Locate the cell with the specified text and output its [x, y] center coordinate. 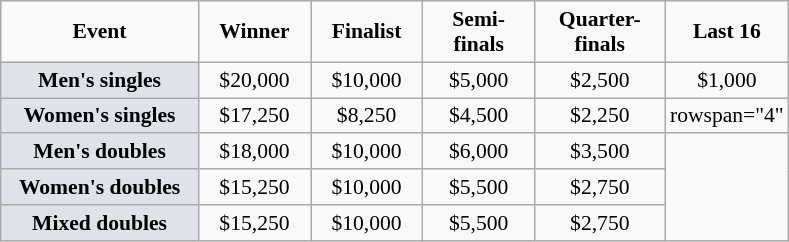
$4,500 [479, 116]
rowspan="4" [727, 116]
Men's doubles [100, 152]
Winner [254, 32]
Mixed doubles [100, 223]
$8,250 [366, 116]
$17,250 [254, 116]
$1,000 [727, 80]
Last 16 [727, 32]
$2,500 [600, 80]
$20,000 [254, 80]
Women's singles [100, 116]
$6,000 [479, 152]
Quarter-finals [600, 32]
Finalist [366, 32]
Semi-finals [479, 32]
Women's doubles [100, 187]
Men's singles [100, 80]
$2,250 [600, 116]
$18,000 [254, 152]
$5,000 [479, 80]
$3,500 [600, 152]
Event [100, 32]
